Provide the (x, y) coordinate of the cell's center where the given text is located.  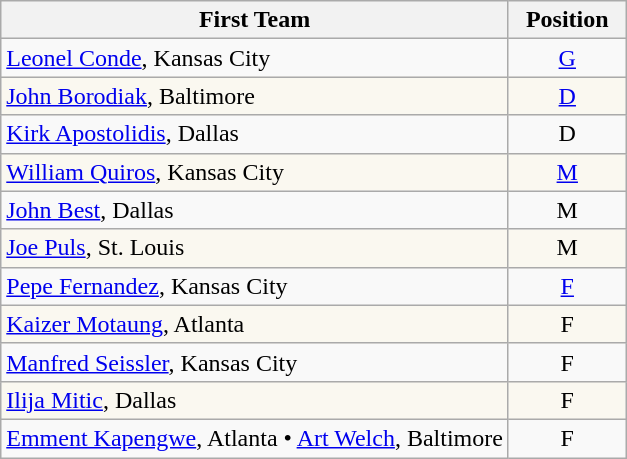
John Best, Dallas (255, 210)
Position (567, 20)
G (567, 58)
Ilija Mitic, Dallas (255, 400)
First Team (255, 20)
Manfred Seissler, Kansas City (255, 362)
Kirk Apostolidis, Dallas (255, 134)
Joe Puls, St. Louis (255, 248)
Pepe Fernandez, Kansas City (255, 286)
Leonel Conde, Kansas City (255, 58)
John Borodiak, Baltimore (255, 96)
Emment Kapengwe, Atlanta • Art Welch, Baltimore (255, 438)
Kaizer Motaung, Atlanta (255, 324)
William Quiros, Kansas City (255, 172)
